Extract the (X, Y) coordinate from the center of the cell holding the provided text.  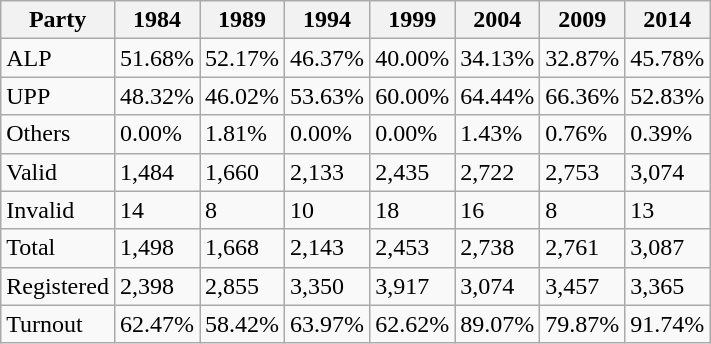
1.43% (498, 134)
1999 (412, 20)
2,855 (242, 286)
3,087 (668, 248)
2,133 (328, 172)
60.00% (412, 96)
18 (412, 210)
52.83% (668, 96)
Registered (58, 286)
3,350 (328, 286)
2,761 (582, 248)
2,398 (156, 286)
1,660 (242, 172)
2,453 (412, 248)
32.87% (582, 58)
51.68% (156, 58)
2004 (498, 20)
62.62% (412, 324)
UPP (58, 96)
91.74% (668, 324)
1,498 (156, 248)
0.39% (668, 134)
2014 (668, 20)
89.07% (498, 324)
63.97% (328, 324)
13 (668, 210)
79.87% (582, 324)
64.44% (498, 96)
66.36% (582, 96)
Invalid (58, 210)
34.13% (498, 58)
45.78% (668, 58)
62.47% (156, 324)
1,484 (156, 172)
48.32% (156, 96)
0.76% (582, 134)
2,143 (328, 248)
Others (58, 134)
Valid (58, 172)
46.02% (242, 96)
2009 (582, 20)
52.17% (242, 58)
3,457 (582, 286)
10 (328, 210)
1984 (156, 20)
1,668 (242, 248)
46.37% (328, 58)
16 (498, 210)
Party (58, 20)
3,917 (412, 286)
1994 (328, 20)
53.63% (328, 96)
2,738 (498, 248)
40.00% (412, 58)
3,365 (668, 286)
1989 (242, 20)
58.42% (242, 324)
ALP (58, 58)
2,435 (412, 172)
1.81% (242, 134)
2,722 (498, 172)
Turnout (58, 324)
2,753 (582, 172)
Total (58, 248)
14 (156, 210)
